Capture the cell that displays the provided text and extract its [X, Y] central coordinate. 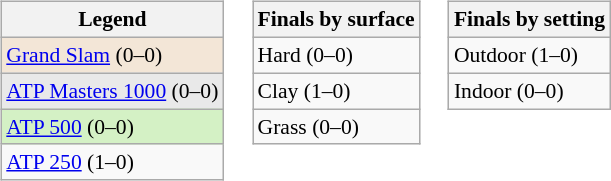
Grass (0–0) [336, 127]
ATP 500 (0–0) [112, 127]
ATP 250 (1–0) [112, 162]
ATP Masters 1000 (0–0) [112, 91]
Clay (1–0) [336, 91]
Outdoor (1–0) [530, 55]
Legend [112, 20]
Finals by surface [336, 20]
Indoor (0–0) [530, 91]
Hard (0–0) [336, 55]
Finals by setting [530, 20]
Grand Slam (0–0) [112, 55]
